Detect which cell encompasses the target text, then output its (X, Y) center coordinate. 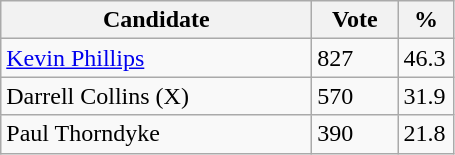
Vote (355, 20)
570 (355, 96)
46.3 (426, 58)
827 (355, 58)
Candidate (156, 20)
Paul Thorndyke (156, 134)
Darrell Collins (X) (156, 96)
31.9 (426, 96)
Kevin Phillips (156, 58)
% (426, 20)
21.8 (426, 134)
390 (355, 134)
